Search for the cell housing the specified text and yield its [X, Y] center coordinate. 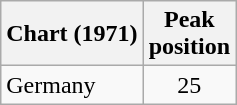
Chart (1971) [72, 34]
Peakposition [189, 34]
25 [189, 85]
Germany [72, 85]
